Provide the [x, y] coordinate of the cell's center where the given text is located.  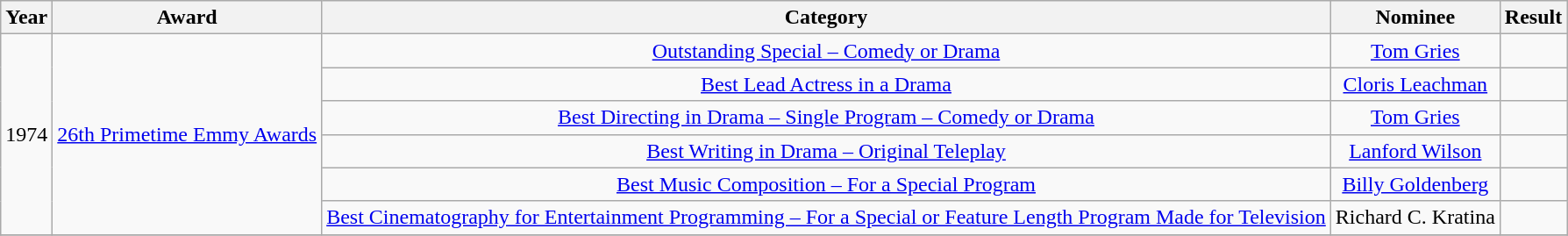
Billy Goldenberg [1415, 184]
26th Primetime Emmy Awards [188, 134]
Year [26, 18]
Best Directing in Drama – Single Program – Comedy or Drama [826, 118]
Nominee [1415, 18]
Award [188, 18]
1974 [26, 134]
Result [1533, 18]
Best Writing in Drama – Original Teleplay [826, 151]
Category [826, 18]
Best Lead Actress in a Drama [826, 84]
Best Cinematography for Entertainment Programming – For a Special or Feature Length Program Made for Television [826, 218]
Lanford Wilson [1415, 151]
Best Music Composition – For a Special Program [826, 184]
Outstanding Special – Comedy or Drama [826, 51]
Richard C. Kratina [1415, 218]
Cloris Leachman [1415, 84]
